Output the (x, y) coordinate of the center of the cell containing the given text.  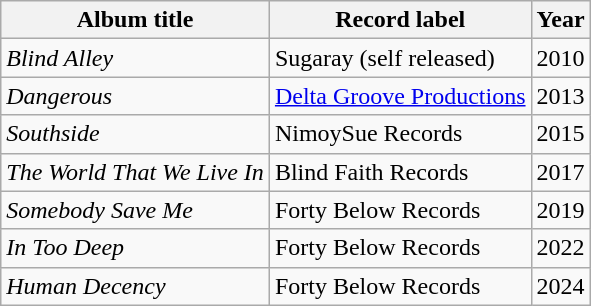
2022 (560, 248)
Dangerous (136, 96)
Delta Groove Productions (400, 96)
2013 (560, 96)
Year (560, 20)
Album title (136, 20)
2015 (560, 134)
Blind Faith Records (400, 172)
2024 (560, 286)
The World That We Live In (136, 172)
Blind Alley (136, 58)
Record label (400, 20)
Southside (136, 134)
2010 (560, 58)
In Too Deep (136, 248)
NimoySue Records (400, 134)
Somebody Save Me (136, 210)
Human Decency (136, 286)
Sugaray (self released) (400, 58)
2019 (560, 210)
2017 (560, 172)
